Return the (X, Y) coordinate for the center point of the cell that contains the specified text.  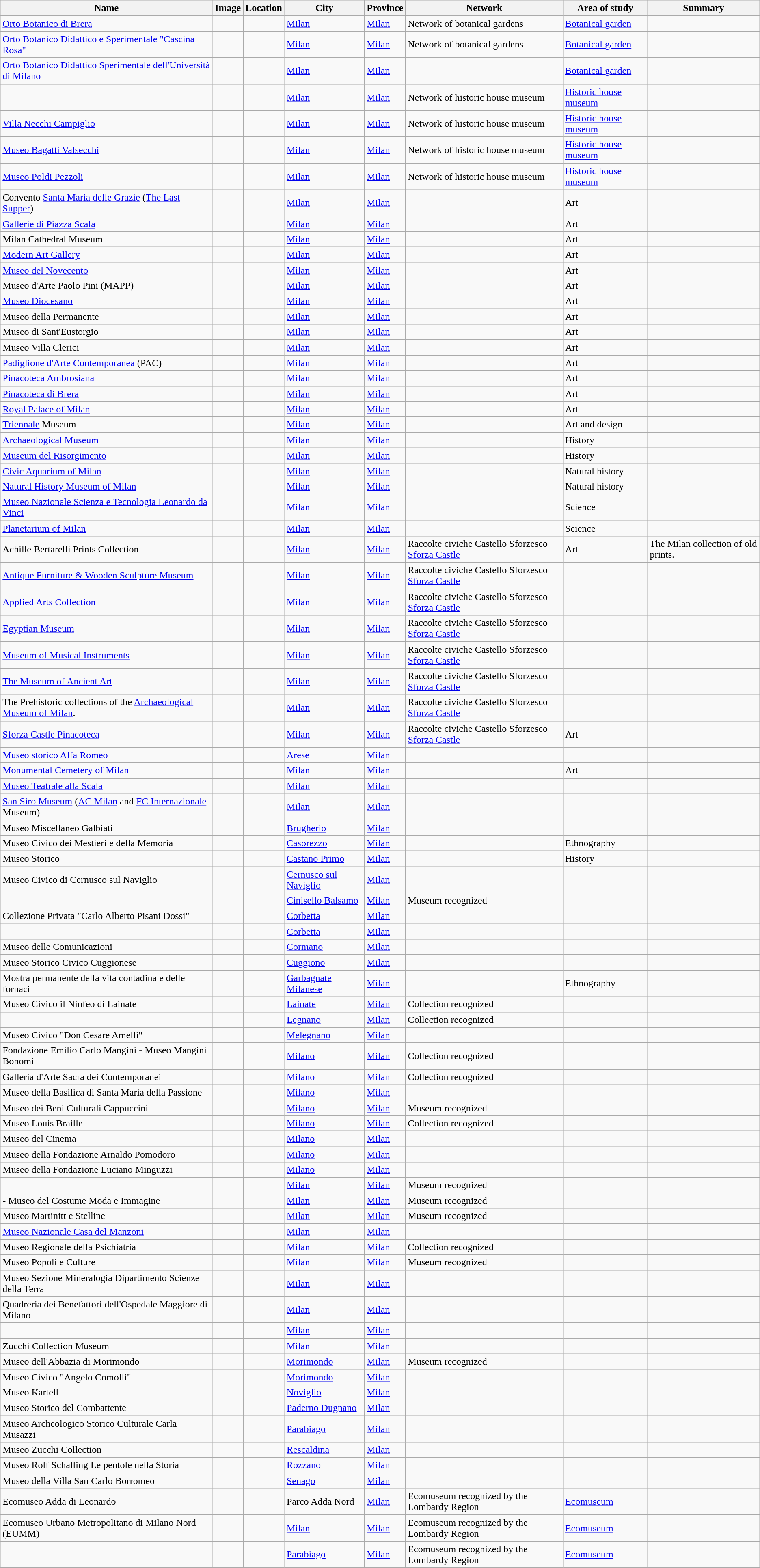
Melegnano (324, 1035)
Fondazione Emilio Carlo Mangini - Museo Mangini Bonomi (106, 1056)
Museo della Fondazione Luciano Minguzzi (106, 1170)
Orto Botanico Didattico e Sperimentale "Cascina Rosa" (106, 45)
Quadreria dei Benefattori dell'Ospedale Maggiore di Milano (106, 1309)
Museo Nazionale Casa del Manzoni (106, 1232)
Museum of Musical Instruments (106, 655)
Milan Cathedral Museum (106, 239)
Museo Diocesano (106, 301)
Museo dei Beni Culturali Cappuccini (106, 1108)
Museo Bagatti Valsecchi (106, 150)
San Siro Museum (AC Milan and FC Internazionale Museum) (106, 807)
Monumental Cemetery of Milan (106, 770)
Museo Storico (106, 858)
Natural History Museum of Milan (106, 486)
Museo del Novecento (106, 270)
Province (385, 8)
Museo Civico di Cernusco sul Naviglio (106, 879)
Pinacoteca di Brera (106, 394)
Brugherio (324, 828)
Paderno Dugnano (324, 1408)
Cinisello Balsamo (324, 901)
Achille Bertarelli Prints Collection (106, 550)
Museo delle Comunicazioni (106, 947)
Summary (704, 8)
Museo Teatrale alla Scala (106, 786)
Gallerie di Piazza Scala (106, 224)
Museo Louis Braille (106, 1123)
Legnano (324, 1020)
Museo Civico "Don Cesare Amelli" (106, 1035)
Cernusco sul Naviglio (324, 879)
The Prehistoric collections of the Archaeological Museum of Milan. (106, 708)
Museo Regionale della Psichiatria (106, 1247)
Sforza Castle Pinacoteca (106, 734)
Padiglione d'Arte Contemporanea (PAC) (106, 363)
Casorezzo (324, 843)
Museo Sezione Mineralogia Dipartimento Scienze della Terra (106, 1283)
The Milan collection of old prints. (704, 550)
Museo storico Alfa Romeo (106, 755)
Image (228, 8)
Applied Arts Collection (106, 602)
Lainate (324, 1004)
Orto Botanico Didattico Sperimentale dell'Università di Milano (106, 71)
Museo Martinitt e Stelline (106, 1216)
Planetarium of Milan (106, 528)
Pinacoteca Ambrosiana (106, 378)
Museo Kartell (106, 1392)
Triennale Museum (106, 425)
Museo Nazionale Scienza e Tecnologia Leonardo da Vinci (106, 507)
Rozzano (324, 1465)
Museo Archeologico Storico Culturale Carla Musazzi (106, 1429)
Cormano (324, 947)
Castano Primo (324, 858)
Museo Civico "Angelo Comolli" (106, 1377)
- Museo del Costume Moda e Immagine (106, 1201)
Civic Aquarium of Milan (106, 471)
Museum del Risorgimento (106, 455)
Zucchi Collection Museum (106, 1346)
Convento Santa Maria delle Grazie (The Last Supper) (106, 203)
Arese (324, 755)
Antique Furniture & Wooden Sculpture Museum (106, 576)
Garbagnate Milanese (324, 983)
Royal Palace of Milan (106, 409)
Orto Botanico di Brera (106, 24)
City (324, 8)
Museo dell'Abbazia di Morimondo (106, 1361)
Museo Civico dei Mestieri e della Memoria (106, 843)
Parco Adda Nord (324, 1502)
Mostra permanente della vita contadina e delle fornaci (106, 983)
Noviglio (324, 1392)
Museo Popoli e Culture (106, 1262)
Museo della Permanente (106, 317)
Area of study (605, 8)
Villa Necchi Campiglio (106, 123)
Art and design (605, 425)
Museo Rolf Schalling Le pentole nella Storia (106, 1465)
Museo di Sant'Eustorgio (106, 332)
Cuggiono (324, 962)
Collezione Privata "Carlo Alberto Pisani Dossi" (106, 916)
Rescaldina (324, 1450)
Name (106, 8)
Museo Storico Civico Cuggionese (106, 962)
Museo Villa Clerici (106, 347)
Network (484, 8)
Modern Art Gallery (106, 255)
Museo della Villa San Carlo Borromeo (106, 1481)
Museo Miscellaneo Galbiati (106, 828)
Ecomuseo Adda di Leonardo (106, 1502)
Museo d'Arte Paolo Pini (MAPP) (106, 286)
Egyptian Museum (106, 628)
Ecomuseo Urbano Metropolitano di Milano Nord (EUMM) (106, 1528)
Museo Zucchi Collection (106, 1450)
Museo Civico il Ninfeo di Lainate (106, 1004)
Museo Storico del Combattente (106, 1408)
Archaeological Museum (106, 440)
Museo della Basilica di Santa Maria della Passione (106, 1092)
Location (264, 8)
Museo del Cinema (106, 1139)
Museo della Fondazione Arnaldo Pomodoro (106, 1154)
Senago (324, 1481)
Galleria d'Arte Sacra dei Contemporanei (106, 1077)
The Museum of Ancient Art (106, 681)
Museo Poldi Pezzoli (106, 176)
